Locate the cell with the specified text and output its [X, Y] center coordinate. 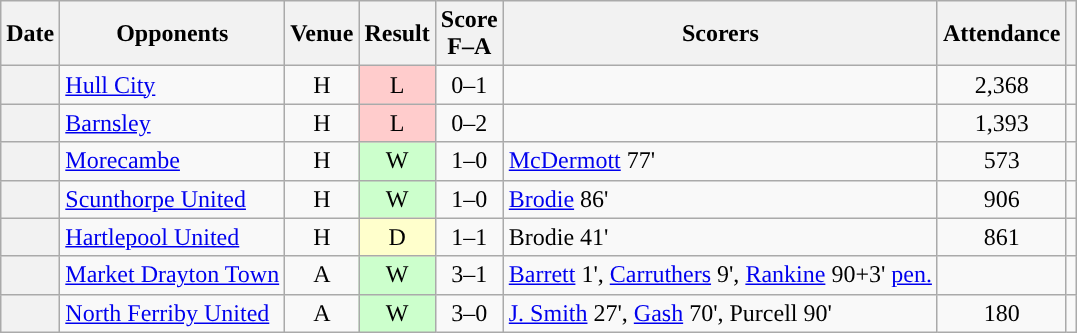
Brodie 41' [720, 237]
Scorers [720, 34]
3–0 [469, 313]
Attendance [1001, 34]
1–1 [469, 237]
Date [30, 34]
Scunthorpe United [172, 199]
Opponents [172, 34]
1,393 [1001, 123]
McDermott 77' [720, 161]
J. Smith 27', Gash 70', Purcell 90' [720, 313]
Market Drayton Town [172, 275]
2,368 [1001, 85]
Hartlepool United [172, 237]
Result [397, 34]
Barnsley [172, 123]
D [397, 237]
180 [1001, 313]
906 [1001, 199]
Morecambe [172, 161]
573 [1001, 161]
0–2 [469, 123]
ScoreF–A [469, 34]
3–1 [469, 275]
North Ferriby United [172, 313]
861 [1001, 237]
Barrett 1', Carruthers 9', Rankine 90+3' pen. [720, 275]
Hull City [172, 85]
Brodie 86' [720, 199]
Venue [322, 34]
0–1 [469, 85]
